Determine the (x, y) coordinate at the center of the cell enclosing the given text.  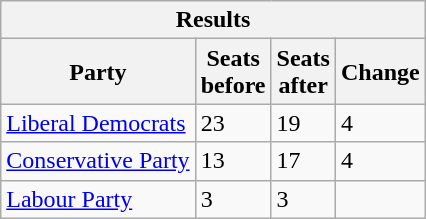
Seatsbefore (233, 72)
Liberal Democrats (98, 123)
17 (303, 161)
Party (98, 72)
13 (233, 161)
Results (213, 20)
Seatsafter (303, 72)
19 (303, 123)
Labour Party (98, 199)
Conservative Party (98, 161)
23 (233, 123)
Change (380, 72)
